From the cell containing the given text, extract its center point as (X, Y) coordinate. 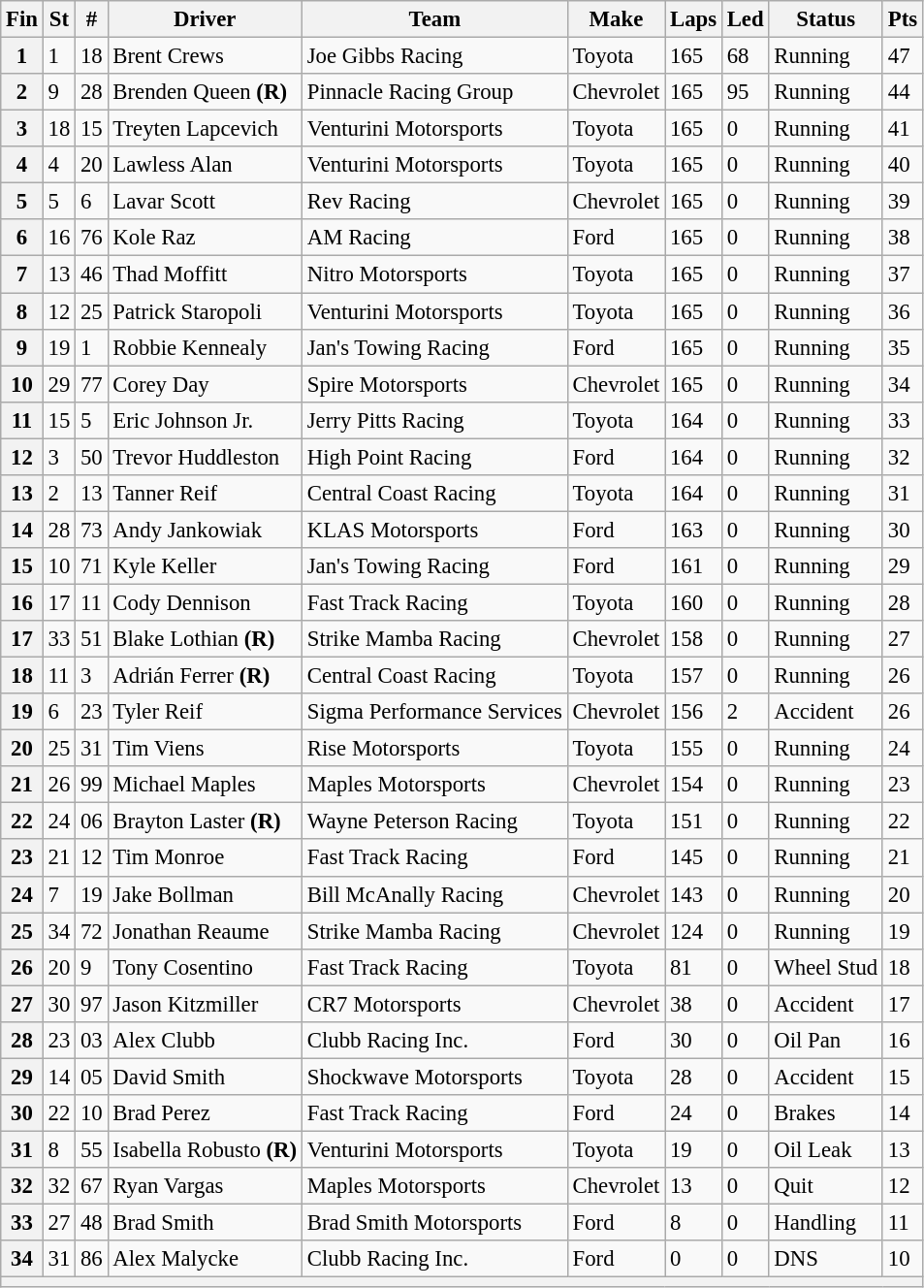
Wheel Stud (826, 967)
Make (616, 19)
44 (902, 92)
Shockwave Motorsports (434, 1077)
Led (745, 19)
145 (694, 858)
37 (902, 274)
Jerry Pitts Racing (434, 420)
Laps (694, 19)
81 (694, 967)
55 (91, 1149)
Wayne Peterson Racing (434, 821)
154 (694, 785)
157 (694, 676)
Bill McAnally Racing (434, 894)
Oil Pan (826, 1041)
Lawless Alan (205, 165)
Driver (205, 19)
Tim Monroe (205, 858)
Spire Motorsports (434, 384)
Brad Smith (205, 1223)
Rev Racing (434, 202)
Cody Dennison (205, 602)
47 (902, 56)
Pinnacle Racing Group (434, 92)
Tanner Reif (205, 494)
39 (902, 202)
41 (902, 129)
AM Racing (434, 238)
50 (91, 457)
Trevor Huddleston (205, 457)
99 (91, 785)
Tyler Reif (205, 712)
Isabella Robusto (R) (205, 1149)
Andy Jankowiak (205, 530)
151 (694, 821)
DNS (826, 1259)
40 (902, 165)
High Point Racing (434, 457)
Rise Motorsports (434, 749)
Lavar Scott (205, 202)
67 (91, 1186)
Team (434, 19)
Thad Moffitt (205, 274)
86 (91, 1259)
161 (694, 566)
Treyten Lapcevich (205, 129)
160 (694, 602)
Nitro Motorsports (434, 274)
68 (745, 56)
Handling (826, 1223)
Michael Maples (205, 785)
Joe Gibbs Racing (434, 56)
Pts (902, 19)
158 (694, 639)
Sigma Performance Services (434, 712)
Brad Smith Motorsports (434, 1223)
Alex Malycke (205, 1259)
Jason Kitzmiller (205, 1004)
David Smith (205, 1077)
Oil Leak (826, 1149)
Tony Cosentino (205, 967)
Jake Bollman (205, 894)
Blake Lothian (R) (205, 639)
Eric Johnson Jr. (205, 420)
06 (91, 821)
Brayton Laster (R) (205, 821)
Alex Clubb (205, 1041)
77 (91, 384)
Brad Perez (205, 1113)
76 (91, 238)
163 (694, 530)
73 (91, 530)
36 (902, 311)
51 (91, 639)
48 (91, 1223)
CR7 Motorsports (434, 1004)
03 (91, 1041)
Patrick Staropoli (205, 311)
KLAS Motorsports (434, 530)
Brenden Queen (R) (205, 92)
Jonathan Reaume (205, 931)
46 (91, 274)
Kole Raz (205, 238)
Brakes (826, 1113)
156 (694, 712)
Fin (22, 19)
Corey Day (205, 384)
Kyle Keller (205, 566)
124 (694, 931)
35 (902, 347)
71 (91, 566)
Status (826, 19)
Quit (826, 1186)
Robbie Kennealy (205, 347)
155 (694, 749)
Ryan Vargas (205, 1186)
# (91, 19)
72 (91, 931)
Adrián Ferrer (R) (205, 676)
97 (91, 1004)
Tim Viens (205, 749)
95 (745, 92)
Brent Crews (205, 56)
St (58, 19)
05 (91, 1077)
143 (694, 894)
